Extract the [X, Y] coordinate from the center of the cell holding the provided text.  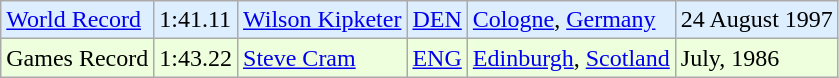
1:43.22 [196, 58]
24 August 1997 [756, 20]
DEN [437, 20]
Wilson Kipketer [322, 20]
Steve Cram [322, 58]
ENG [437, 58]
Edinburgh, Scotland [571, 58]
Cologne, Germany [571, 20]
1:41.11 [196, 20]
July, 1986 [756, 58]
World Record [78, 20]
Games Record [78, 58]
